Extract the [X, Y] coordinate from the center of the cell holding the provided text.  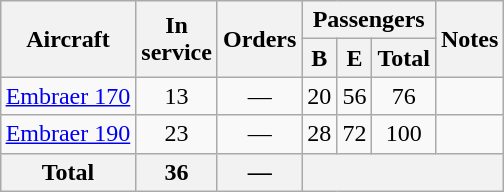
100 [404, 134]
E [354, 58]
Embraer 190 [68, 134]
36 [177, 172]
In service [177, 39]
Embraer 170 [68, 96]
Notes [469, 39]
13 [177, 96]
76 [404, 96]
Passengers [369, 20]
56 [354, 96]
23 [177, 134]
72 [354, 134]
B [320, 58]
Aircraft [68, 39]
20 [320, 96]
28 [320, 134]
Orders [259, 39]
